Return the (x, y) coordinate for the center point of the cell that contains the specified text.  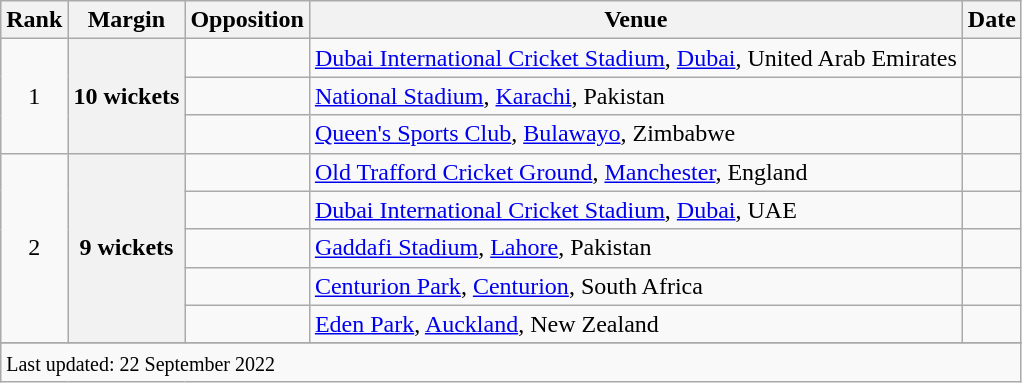
Queen's Sports Club, Bulawayo, Zimbabwe (636, 134)
Dubai International Cricket Stadium, Dubai, United Arab Emirates (636, 58)
Dubai International Cricket Stadium, Dubai, UAE (636, 210)
Centurion Park, Centurion, South Africa (636, 286)
Old Trafford Cricket Ground, Manchester, England (636, 172)
Date (992, 20)
Rank (34, 20)
Last updated: 22 September 2022 (512, 362)
Venue (636, 20)
9 wickets (126, 248)
10 wickets (126, 96)
Opposition (247, 20)
Margin (126, 20)
Gaddafi Stadium, Lahore, Pakistan (636, 248)
1 (34, 96)
National Stadium, Karachi, Pakistan (636, 96)
Eden Park, Auckland, New Zealand (636, 324)
2 (34, 248)
